Detect which cell encompasses the target text, then output its (x, y) center coordinate. 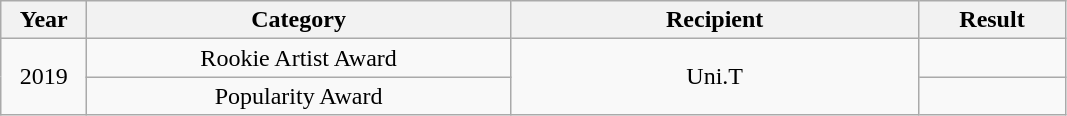
Year (44, 20)
Result (992, 20)
Recipient (714, 20)
2019 (44, 77)
Uni.T (714, 77)
Rookie Artist Award (299, 58)
Category (299, 20)
Popularity Award (299, 96)
